Determine the (x, y) coordinate at the center of the cell enclosing the given text.  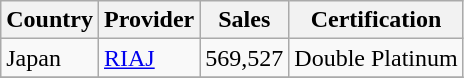
Certification (376, 20)
RIAJ (148, 58)
Sales (244, 20)
Provider (148, 20)
Japan (50, 58)
569,527 (244, 58)
Double Platinum (376, 58)
Country (50, 20)
